Detect which cell encompasses the target text, then output its (x, y) center coordinate. 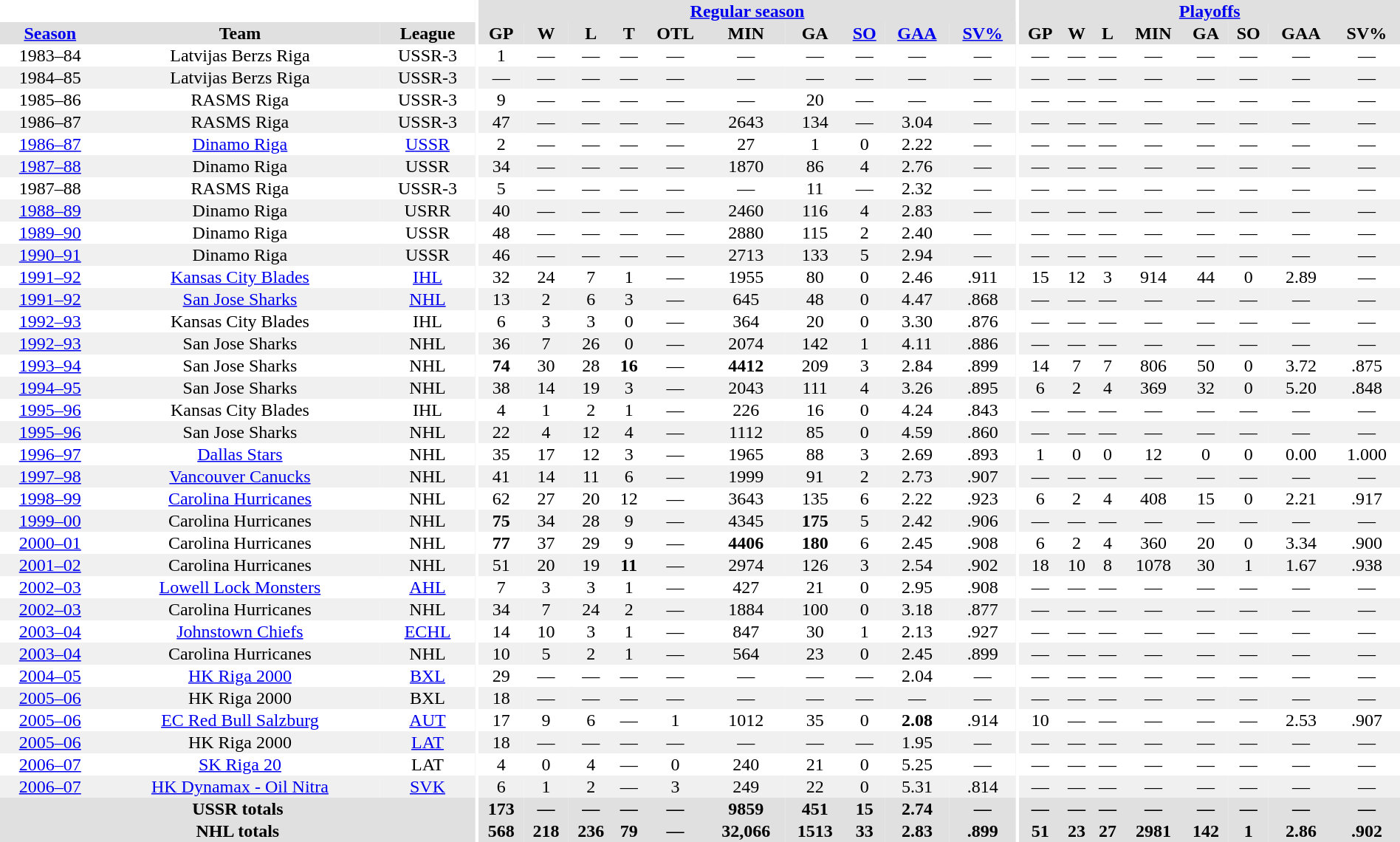
SVK (427, 787)
Lowell Lock Monsters (241, 587)
38 (501, 388)
AHL (427, 587)
134 (815, 122)
5.20 (1301, 388)
1870 (746, 166)
1988–89 (50, 210)
47 (501, 122)
1996–97 (50, 454)
.900 (1367, 543)
4345 (746, 521)
SK Riga 20 (241, 764)
180 (815, 543)
2.74 (917, 809)
408 (1153, 499)
2.89 (1301, 277)
2.73 (917, 476)
226 (746, 410)
.877 (983, 609)
1078 (1153, 565)
.927 (983, 631)
USRR (427, 210)
4.59 (917, 432)
4412 (746, 366)
236 (591, 831)
175 (815, 521)
1985–86 (50, 100)
2.94 (917, 255)
1012 (746, 720)
2074 (746, 343)
2.13 (917, 631)
46 (501, 255)
173 (501, 809)
.906 (983, 521)
EC Red Bull Salzburg (241, 720)
1994–95 (50, 388)
.917 (1367, 499)
9859 (746, 809)
.886 (983, 343)
1513 (815, 831)
360 (1153, 543)
2.32 (917, 188)
Team (241, 33)
.938 (1367, 565)
1997–98 (50, 476)
2.08 (917, 720)
2043 (746, 388)
T (629, 33)
914 (1153, 277)
.911 (983, 277)
.843 (983, 410)
2.04 (917, 676)
2880 (746, 233)
0.00 (1301, 454)
645 (746, 299)
3.72 (1301, 366)
77 (501, 543)
.895 (983, 388)
3.26 (917, 388)
NHL totals (238, 831)
364 (746, 321)
2.84 (917, 366)
240 (746, 764)
2.46 (917, 277)
2.53 (1301, 720)
1998–99 (50, 499)
33 (864, 831)
37 (546, 543)
50 (1207, 366)
.848 (1367, 388)
2.76 (917, 166)
.875 (1367, 366)
249 (746, 787)
4.11 (917, 343)
2.95 (917, 587)
2460 (746, 210)
1990–91 (50, 255)
8 (1108, 565)
847 (746, 631)
.914 (983, 720)
Johnstown Chiefs (241, 631)
2.42 (917, 521)
AUT (427, 720)
.893 (983, 454)
3.04 (917, 122)
218 (546, 831)
1984–85 (50, 78)
133 (815, 255)
.923 (983, 499)
2.54 (917, 565)
79 (629, 831)
5.25 (917, 764)
369 (1153, 388)
1965 (746, 454)
.860 (983, 432)
126 (815, 565)
564 (746, 654)
2000–01 (50, 543)
135 (815, 499)
Season (50, 33)
USSR totals (238, 809)
2643 (746, 122)
Regular season (747, 11)
111 (815, 388)
.868 (983, 299)
806 (1153, 366)
1.67 (1301, 565)
2004–05 (50, 676)
2713 (746, 255)
116 (815, 210)
3.34 (1301, 543)
4.24 (917, 410)
2974 (746, 565)
1993–94 (50, 366)
5.31 (917, 787)
44 (1207, 277)
115 (815, 233)
OTL (676, 33)
ECHL (427, 631)
3643 (746, 499)
1999–00 (50, 521)
1.000 (1367, 454)
32,066 (746, 831)
2.69 (917, 454)
36 (501, 343)
Dallas Stars (241, 454)
1.95 (917, 742)
2.40 (917, 233)
40 (501, 210)
3.30 (917, 321)
2.86 (1301, 831)
Playoffs (1209, 11)
451 (815, 809)
74 (501, 366)
568 (501, 831)
1989–90 (50, 233)
1955 (746, 277)
2.21 (1301, 499)
1884 (746, 609)
427 (746, 587)
62 (501, 499)
86 (815, 166)
League (427, 33)
85 (815, 432)
Vancouver Canucks (241, 476)
1983–84 (50, 55)
13 (501, 299)
100 (815, 609)
2001–02 (50, 565)
75 (501, 521)
2981 (1153, 831)
26 (591, 343)
HK Dynamax - Oil Nitra (241, 787)
41 (501, 476)
91 (815, 476)
4406 (746, 543)
3.18 (917, 609)
1999 (746, 476)
.876 (983, 321)
80 (815, 277)
1112 (746, 432)
4.47 (917, 299)
88 (815, 454)
209 (815, 366)
.814 (983, 787)
